Extract the (X, Y) coordinate from the center of the cell holding the provided text.  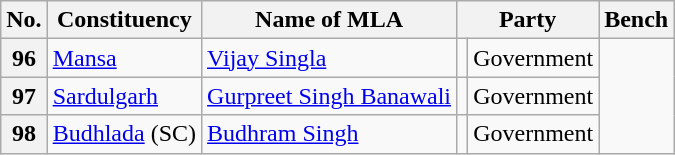
Party (528, 20)
Constituency (124, 20)
98 (24, 134)
Vijay Singla (330, 58)
No. (24, 20)
96 (24, 58)
97 (24, 96)
Budhram Singh (330, 134)
Bench (636, 20)
Mansa (124, 58)
Sardulgarh (124, 96)
Name of MLA (330, 20)
Budhlada (SC) (124, 134)
Gurpreet Singh Banawali (330, 96)
